From the cell containing the given text, extract its center point as [x, y] coordinate. 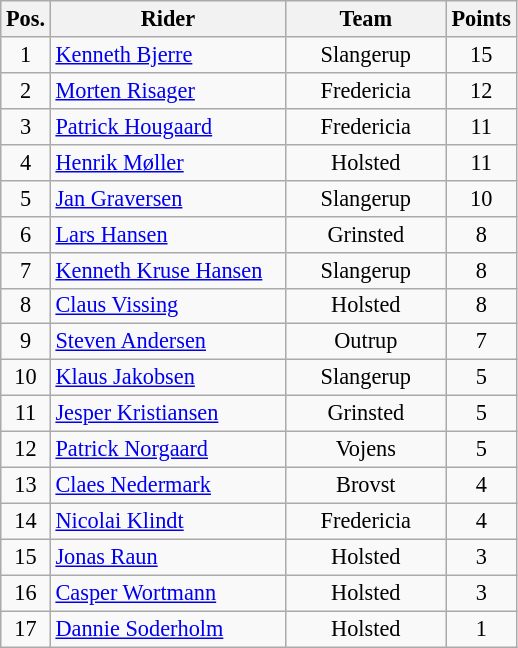
Nicolai Klindt [168, 521]
Henrik Møller [168, 162]
Kenneth Bjerre [168, 55]
Dannie Soderholm [168, 629]
Steven Andersen [168, 342]
Vojens [366, 450]
Jan Graversen [168, 198]
Points [481, 19]
Patrick Hougaard [168, 126]
14 [26, 521]
Jesper Kristiansen [168, 414]
Claus Vissing [168, 306]
Patrick Norgaard [168, 450]
13 [26, 485]
Team [366, 19]
Claes Nedermark [168, 485]
6 [26, 234]
16 [26, 593]
Casper Wortmann [168, 593]
9 [26, 342]
Lars Hansen [168, 234]
Klaus Jakobsen [168, 378]
2 [26, 90]
Outrup [366, 342]
Rider [168, 19]
Morten Risager [168, 90]
17 [26, 629]
Jonas Raun [168, 557]
Pos. [26, 19]
Brovst [366, 485]
Kenneth Kruse Hansen [168, 270]
